Detect which cell encompasses the target text, then output its [X, Y] center coordinate. 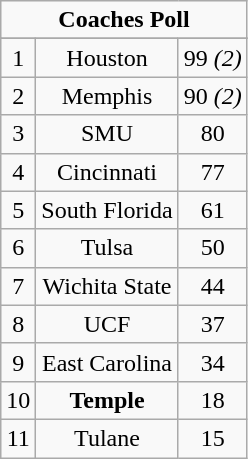
Memphis [107, 96]
18 [212, 400]
Tulsa [107, 248]
Temple [107, 400]
77 [212, 172]
37 [212, 324]
3 [18, 134]
2 [18, 96]
7 [18, 286]
South Florida [107, 210]
6 [18, 248]
8 [18, 324]
15 [212, 438]
SMU [107, 134]
Wichita State [107, 286]
9 [18, 362]
11 [18, 438]
1 [18, 58]
East Carolina [107, 362]
44 [212, 286]
61 [212, 210]
Coaches Poll [124, 20]
50 [212, 248]
5 [18, 210]
Houston [107, 58]
UCF [107, 324]
80 [212, 134]
Cincinnati [107, 172]
Tulane [107, 438]
99 (2) [212, 58]
34 [212, 362]
10 [18, 400]
90 (2) [212, 96]
4 [18, 172]
